Output the [X, Y] coordinate of the center of the cell containing the given text.  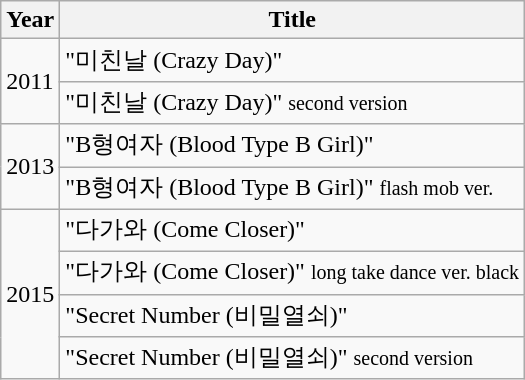
"B형여자 (Blood Type B Girl)" flash mob ver. [292, 188]
"다가와 (Come Closer)" [292, 230]
"미친날 (Crazy Day)" second version [292, 102]
2015 [30, 294]
"B형여자 (Blood Type B Girl)" [292, 146]
2011 [30, 82]
"Secret Number (비밀열쇠)" second version [292, 358]
Title [292, 20]
Year [30, 20]
"다가와 (Come Closer)" long take dance ver. black [292, 274]
2013 [30, 166]
"미친날 (Crazy Day)" [292, 60]
"Secret Number (비밀열쇠)" [292, 316]
